Provide the [X, Y] coordinate of the cell's center where the given text is located.  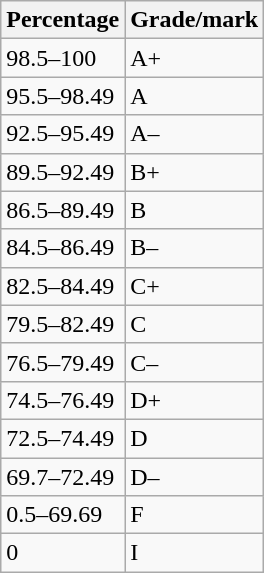
0 [63, 553]
98.5–100 [63, 58]
95.5–98.49 [63, 96]
B– [194, 248]
C [194, 324]
D– [194, 477]
B [194, 210]
92.5–95.49 [63, 134]
69.7–72.49 [63, 477]
79.5–82.49 [63, 324]
Percentage [63, 20]
D [194, 438]
84.5–86.49 [63, 248]
A– [194, 134]
86.5–89.49 [63, 210]
82.5–84.49 [63, 286]
0.5–69.69 [63, 515]
A+ [194, 58]
Grade/mark [194, 20]
89.5–92.49 [63, 172]
I [194, 553]
72.5–74.49 [63, 438]
76.5–79.49 [63, 362]
D+ [194, 400]
A [194, 96]
F [194, 515]
C– [194, 362]
C+ [194, 286]
B+ [194, 172]
74.5–76.49 [63, 400]
